Identify which cell holds the provided text, then report its [X, Y] central coordinate. 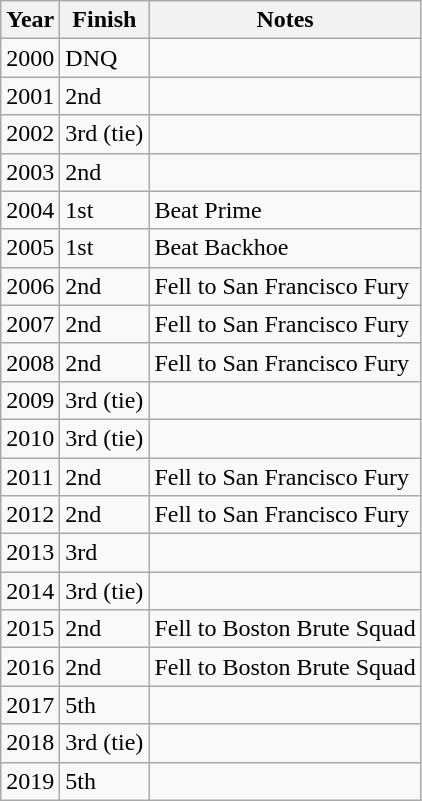
2001 [30, 96]
2010 [30, 438]
2002 [30, 134]
2012 [30, 515]
2013 [30, 553]
Notes [285, 20]
3rd [104, 553]
Beat Prime [285, 210]
Beat Backhoe [285, 248]
2018 [30, 743]
2003 [30, 172]
2006 [30, 286]
2019 [30, 781]
Finish [104, 20]
2014 [30, 591]
Year [30, 20]
2011 [30, 477]
2000 [30, 58]
2016 [30, 667]
2007 [30, 324]
2008 [30, 362]
DNQ [104, 58]
2015 [30, 629]
2017 [30, 705]
2004 [30, 210]
2009 [30, 400]
2005 [30, 248]
